Find where the given text appears and provide that cell's center as (X, Y) coordinate. 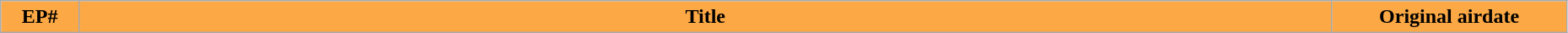
Original airdate (1449, 17)
Title (705, 17)
EP# (40, 17)
